From the cell containing the given text, extract its center point as (X, Y) coordinate. 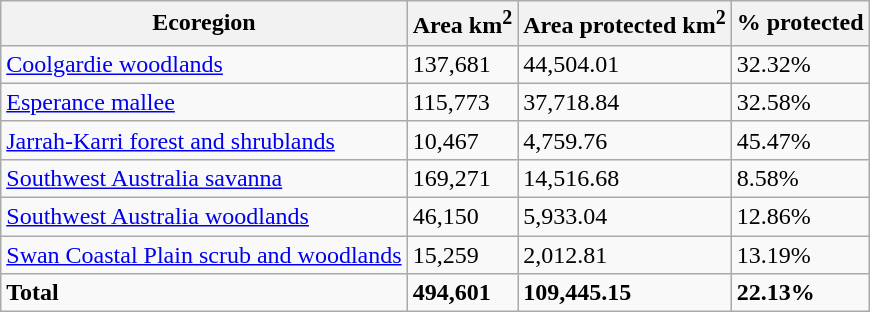
Total (204, 293)
Coolgardie woodlands (204, 64)
137,681 (462, 64)
Southwest Australia savanna (204, 178)
5,933.04 (624, 217)
8.58% (800, 178)
109,445.15 (624, 293)
115,773 (462, 102)
2,012.81 (624, 255)
Ecoregion (204, 24)
169,271 (462, 178)
494,601 (462, 293)
32.58% (800, 102)
13.19% (800, 255)
Jarrah-Karri forest and shrublands (204, 140)
12.86% (800, 217)
Swan Coastal Plain scrub and woodlands (204, 255)
Southwest Australia woodlands (204, 217)
45.47% (800, 140)
22.13% (800, 293)
10,467 (462, 140)
37,718.84 (624, 102)
% protected (800, 24)
4,759.76 (624, 140)
14,516.68 (624, 178)
46,150 (462, 217)
Esperance mallee (204, 102)
32.32% (800, 64)
Area protected km2 (624, 24)
Area km2 (462, 24)
15,259 (462, 255)
44,504.01 (624, 64)
